Provide the [X, Y] coordinate of the cell's center where the given text is located.  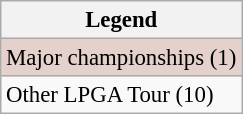
Other LPGA Tour (10) [122, 95]
Legend [122, 20]
Major championships (1) [122, 58]
